Return [x, y] of the center of cell containing provided text 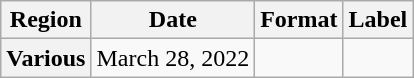
Format [299, 20]
Various [46, 58]
Region [46, 20]
Date [173, 20]
Label [378, 20]
March 28, 2022 [173, 58]
